Return [X, Y] of the center of cell containing provided text 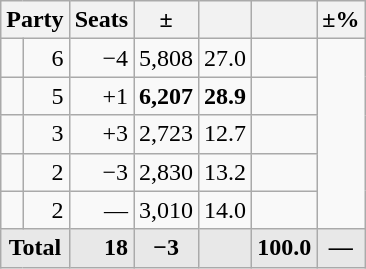
+3 [101, 134]
6,207 [166, 96]
100.0 [284, 248]
5,808 [166, 58]
2,830 [166, 172]
± [166, 20]
6 [46, 58]
13.2 [226, 172]
12.7 [226, 134]
Seats [101, 20]
Total [35, 248]
3,010 [166, 210]
−4 [101, 58]
±% [341, 20]
+1 [101, 96]
2,723 [166, 134]
28.9 [226, 96]
14.0 [226, 210]
18 [101, 248]
3 [46, 134]
5 [46, 96]
27.0 [226, 58]
Party [35, 20]
